Return [X, Y] of the center of cell containing provided text 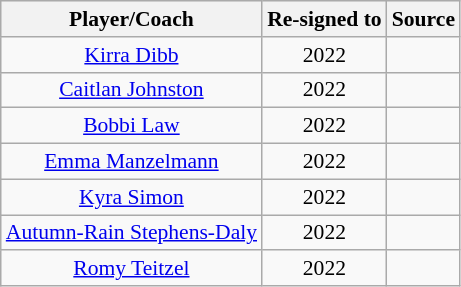
Bobbi Law [132, 126]
Source [424, 19]
Player/Coach [132, 19]
Kyra Simon [132, 197]
Romy Teitzel [132, 269]
Re-signed to [324, 19]
Kirra Dibb [132, 55]
Autumn-Rain Stephens-Daly [132, 233]
Emma Manzelmann [132, 162]
Caitlan Johnston [132, 90]
